Return (x, y) of the center of cell containing provided text 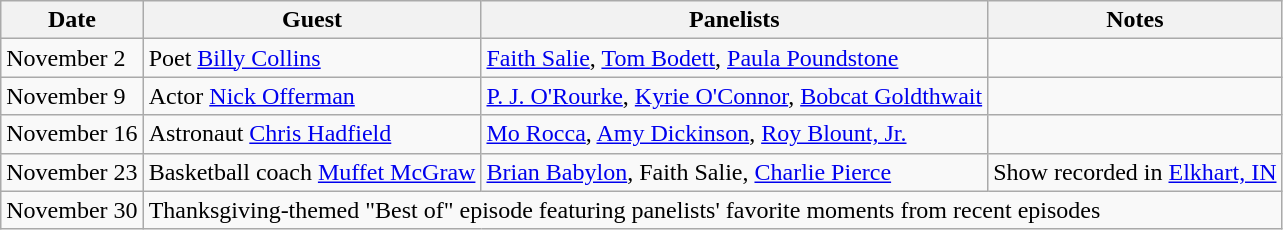
November 23 (72, 172)
Panelists (734, 20)
P. J. O'Rourke, Kyrie O'Connor, Bobcat Goldthwait (734, 96)
Guest (312, 20)
Thanksgiving-themed "Best of" episode featuring panelists' favorite moments from recent episodes (712, 210)
Poet Billy Collins (312, 58)
November 9 (72, 96)
Show recorded in Elkhart, IN (1135, 172)
Date (72, 20)
November 30 (72, 210)
Faith Salie, Tom Bodett, Paula Poundstone (734, 58)
November 16 (72, 134)
November 2 (72, 58)
Notes (1135, 20)
Brian Babylon, Faith Salie, Charlie Pierce (734, 172)
Mo Rocca, Amy Dickinson, Roy Blount, Jr. (734, 134)
Astronaut Chris Hadfield (312, 134)
Actor Nick Offerman (312, 96)
Basketball coach Muffet McGraw (312, 172)
